Determine the (X, Y) coordinate at the center of the cell enclosing the given text.  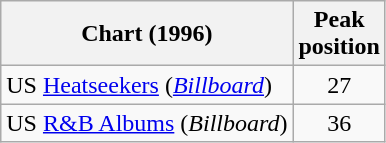
Peakposition (339, 34)
US Heatseekers (Billboard) (147, 85)
27 (339, 85)
Chart (1996) (147, 34)
US R&B Albums (Billboard) (147, 123)
36 (339, 123)
